Extract the (x, y) coordinate from the center of the cell holding the provided text.  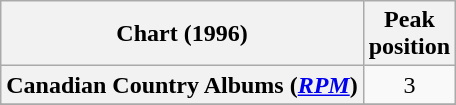
Peakposition (409, 34)
Canadian Country Albums (RPM) (182, 85)
3 (409, 85)
Chart (1996) (182, 34)
